Identify which cell holds the provided text, then report its (x, y) central coordinate. 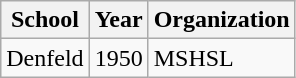
MSHSL (222, 58)
1950 (118, 58)
School (45, 20)
Denfeld (45, 58)
Organization (222, 20)
Year (118, 20)
